Determine the [X, Y] coordinate at the center of the cell enclosing the given text.  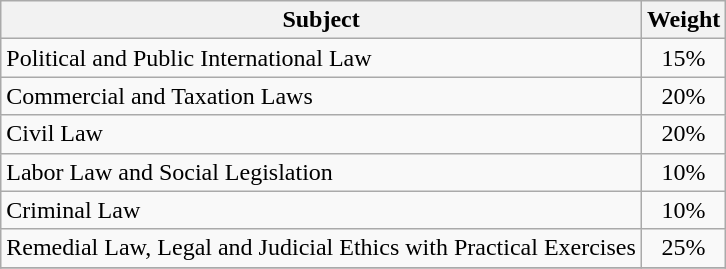
15% [683, 58]
Political and Public International Law [322, 58]
Criminal Law [322, 210]
Commercial and Taxation Laws [322, 96]
25% [683, 248]
Remedial Law, Legal and Judicial Ethics with Practical Exercises [322, 248]
Weight [683, 20]
Subject [322, 20]
Civil Law [322, 134]
Labor Law and Social Legislation [322, 172]
